From the cell containing the given text, extract its center point as [X, Y] coordinate. 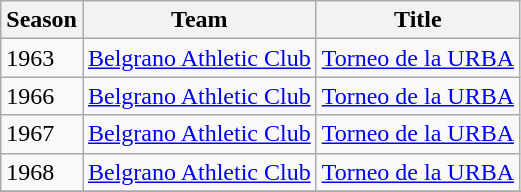
Team [199, 20]
1963 [42, 58]
1967 [42, 134]
Season [42, 20]
Title [418, 20]
1966 [42, 96]
1968 [42, 172]
